From the cell containing the given text, extract its center point as [X, Y] coordinate. 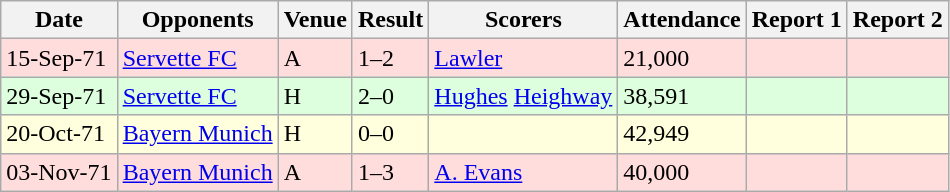
0–0 [390, 134]
2–0 [390, 96]
Date [59, 20]
20-Oct-71 [59, 134]
Report 1 [796, 20]
1–3 [390, 172]
Venue [315, 20]
15-Sep-71 [59, 58]
42,949 [682, 134]
A. Evans [524, 172]
Lawler [524, 58]
Opponents [198, 20]
Scorers [524, 20]
1–2 [390, 58]
03-Nov-71 [59, 172]
38,591 [682, 96]
29-Sep-71 [59, 96]
Attendance [682, 20]
40,000 [682, 172]
Result [390, 20]
Report 2 [898, 20]
21,000 [682, 58]
Hughes Heighway [524, 96]
